Return [X, Y] of the center of cell containing provided text 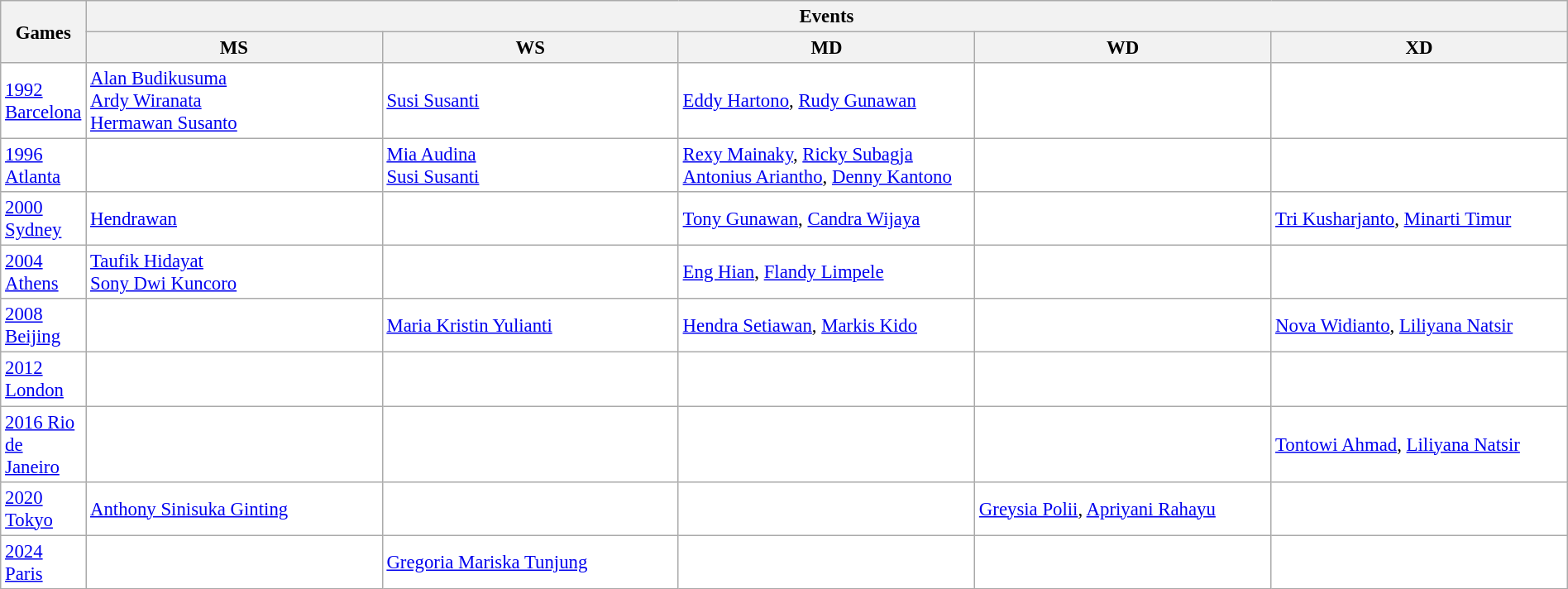
MS [234, 48]
Eng Hian, Flandy Limpele [826, 273]
1996 Atlanta [43, 165]
Tri Kusharjanto, Minarti Timur [1419, 218]
Gregoria Mariska Tunjung [530, 563]
Susi Susanti [530, 101]
Games [43, 31]
Anthony Sinisuka Ginting [234, 508]
Nova Widianto, Liliyana Natsir [1419, 326]
XD [1419, 48]
2016 Rio de Janeiro [43, 444]
WD [1123, 48]
Eddy Hartono, Rudy Gunawan [826, 101]
Tony Gunawan, Candra Wijaya [826, 218]
Events [827, 17]
2000 Sydney [43, 218]
2012 London [43, 379]
2004 Athens [43, 273]
2020 Tokyo [43, 508]
Hendra Setiawan, Markis Kido [826, 326]
1992 Barcelona [43, 101]
Hendrawan [234, 218]
2024 Paris [43, 563]
MD [826, 48]
Taufik Hidayat Sony Dwi Kuncoro [234, 273]
WS [530, 48]
Alan Budikusuma Ardy Wiranata Hermawan Susanto [234, 101]
2008 Beijing [43, 326]
Maria Kristin Yulianti [530, 326]
Greysia Polii, Apriyani Rahayu [1123, 508]
Rexy Mainaky, Ricky Subagja Antonius Ariantho, Denny Kantono [826, 165]
Tontowi Ahmad, Liliyana Natsir [1419, 444]
Mia Audina Susi Susanti [530, 165]
